Search for the cell housing the specified text and yield its (x, y) center coordinate. 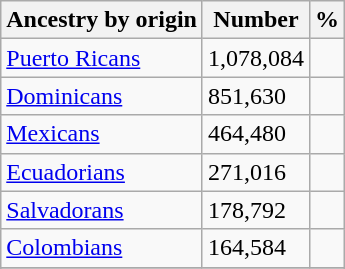
Colombians (102, 248)
271,016 (256, 172)
Salvadorans (102, 210)
Mexicans (102, 134)
464,480 (256, 134)
164,584 (256, 248)
% (328, 20)
178,792 (256, 210)
Ancestry by origin (102, 20)
Puerto Ricans (102, 58)
Dominicans (102, 96)
Number (256, 20)
1,078,084 (256, 58)
851,630 (256, 96)
Ecuadorians (102, 172)
